Return (X, Y) of the center of cell containing provided text 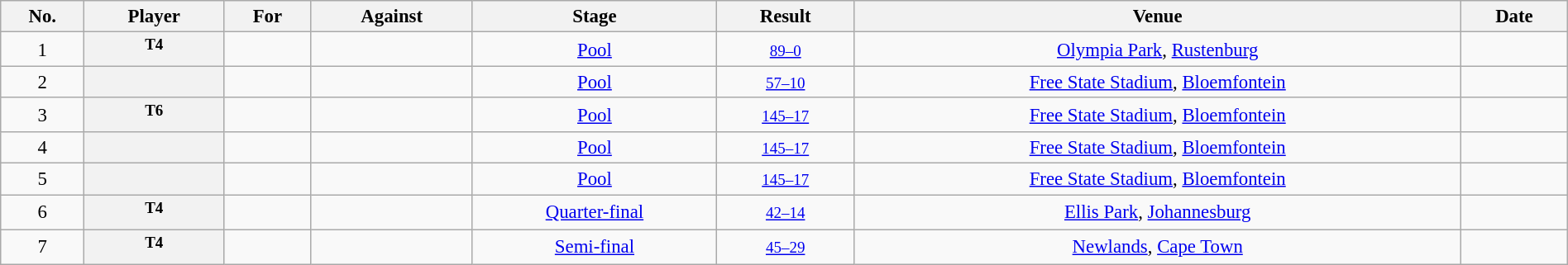
7 (43, 247)
Against (392, 17)
4 (43, 148)
Player (154, 17)
1 (43, 50)
3 (43, 115)
Venue (1158, 17)
6 (43, 212)
No. (43, 17)
T6 (154, 115)
Semi-final (594, 247)
Quarter-final (594, 212)
Stage (594, 17)
5 (43, 179)
57–10 (786, 83)
Date (1515, 17)
Newlands, Cape Town (1158, 247)
42–14 (786, 212)
89–0 (786, 50)
Result (786, 17)
2 (43, 83)
For (268, 17)
Ellis Park, Johannesburg (1158, 212)
45–29 (786, 247)
Olympia Park, Rustenburg (1158, 50)
